Search for the cell housing the specified text and yield its (x, y) center coordinate. 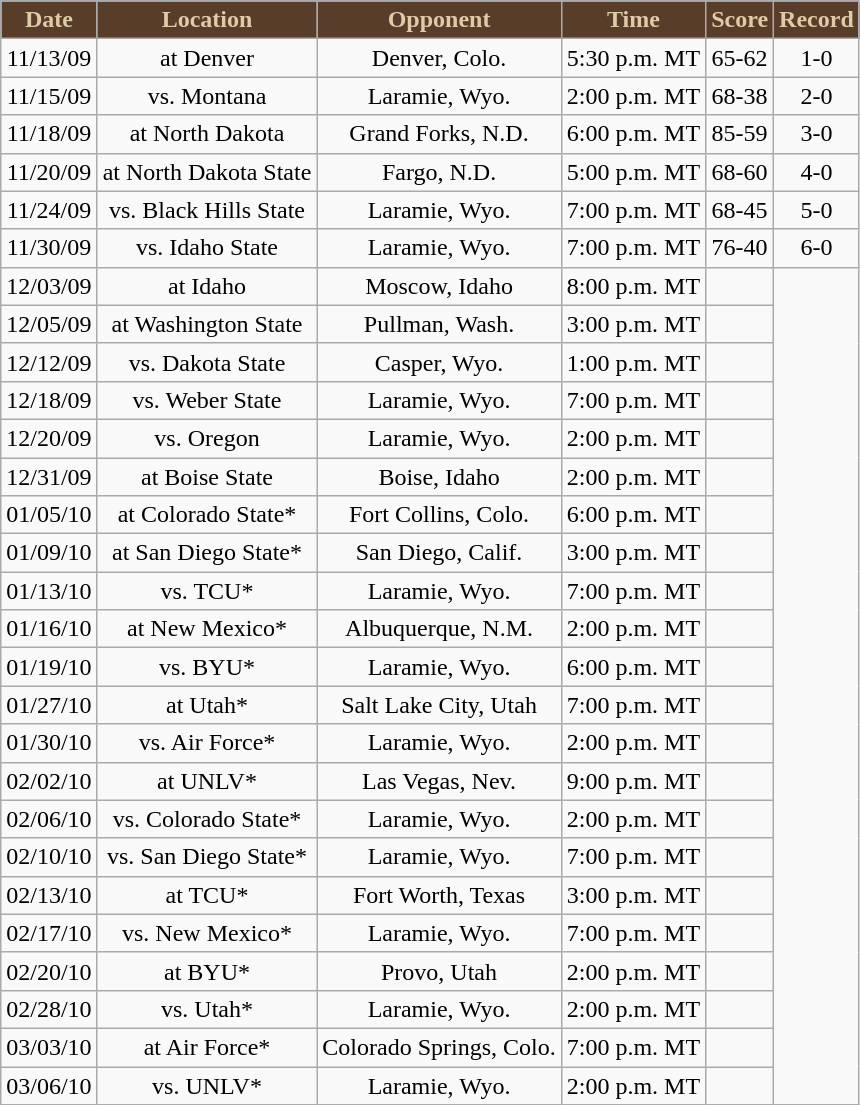
65-62 (740, 58)
12/12/09 (49, 362)
03/03/10 (49, 1047)
12/20/09 (49, 438)
vs. Air Force* (207, 743)
Moscow, Idaho (439, 286)
San Diego, Calif. (439, 553)
01/30/10 (49, 743)
Albuquerque, N.M. (439, 629)
68-45 (740, 210)
2-0 (817, 96)
01/05/10 (49, 515)
Fort Collins, Colo. (439, 515)
1:00 p.m. MT (633, 362)
at Air Force* (207, 1047)
68-38 (740, 96)
6-0 (817, 248)
Casper, Wyo. (439, 362)
Salt Lake City, Utah (439, 705)
02/17/10 (49, 933)
vs. Oregon (207, 438)
1-0 (817, 58)
Pullman, Wash. (439, 324)
at Idaho (207, 286)
vs. BYU* (207, 667)
3-0 (817, 134)
vs. Black Hills State (207, 210)
at North Dakota (207, 134)
vs. New Mexico* (207, 933)
01/16/10 (49, 629)
vs. Utah* (207, 1009)
vs. San Diego State* (207, 857)
at BYU* (207, 971)
02/06/10 (49, 819)
12/03/09 (49, 286)
03/06/10 (49, 1085)
02/28/10 (49, 1009)
Record (817, 20)
vs. Weber State (207, 400)
8:00 p.m. MT (633, 286)
at UNLV* (207, 781)
vs. TCU* (207, 591)
vs. Idaho State (207, 248)
Las Vegas, Nev. (439, 781)
11/30/09 (49, 248)
Opponent (439, 20)
5:30 p.m. MT (633, 58)
11/13/09 (49, 58)
Score (740, 20)
vs. Dakota State (207, 362)
76-40 (740, 248)
at New Mexico* (207, 629)
4-0 (817, 172)
Fort Worth, Texas (439, 895)
12/18/09 (49, 400)
Fargo, N.D. (439, 172)
at TCU* (207, 895)
at San Diego State* (207, 553)
11/20/09 (49, 172)
9:00 p.m. MT (633, 781)
vs. Montana (207, 96)
01/13/10 (49, 591)
11/24/09 (49, 210)
Denver, Colo. (439, 58)
01/19/10 (49, 667)
02/02/10 (49, 781)
12/05/09 (49, 324)
at Boise State (207, 477)
02/10/10 (49, 857)
Time (633, 20)
Colorado Springs, Colo. (439, 1047)
01/27/10 (49, 705)
5-0 (817, 210)
11/18/09 (49, 134)
01/09/10 (49, 553)
12/31/09 (49, 477)
5:00 p.m. MT (633, 172)
vs. Colorado State* (207, 819)
68-60 (740, 172)
Grand Forks, N.D. (439, 134)
02/20/10 (49, 971)
Boise, Idaho (439, 477)
at Denver (207, 58)
Provo, Utah (439, 971)
Date (49, 20)
Location (207, 20)
at Colorado State* (207, 515)
at Washington State (207, 324)
85-59 (740, 134)
at North Dakota State (207, 172)
vs. UNLV* (207, 1085)
02/13/10 (49, 895)
11/15/09 (49, 96)
at Utah* (207, 705)
